Determine the [x, y] coordinate at the center of the cell enclosing the given text.  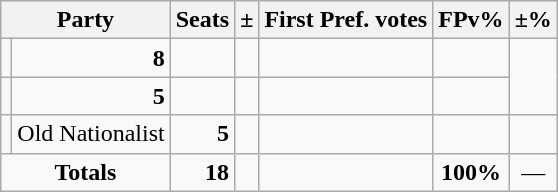
Totals [86, 172]
FPv% [471, 20]
— [533, 172]
Old Nationalist [91, 134]
Party [86, 20]
±% [533, 20]
100% [471, 172]
8 [91, 58]
Seats [202, 20]
First Pref. votes [346, 20]
18 [202, 172]
± [247, 20]
